Find where the given text appears and provide that cell's center as [X, Y] coordinate. 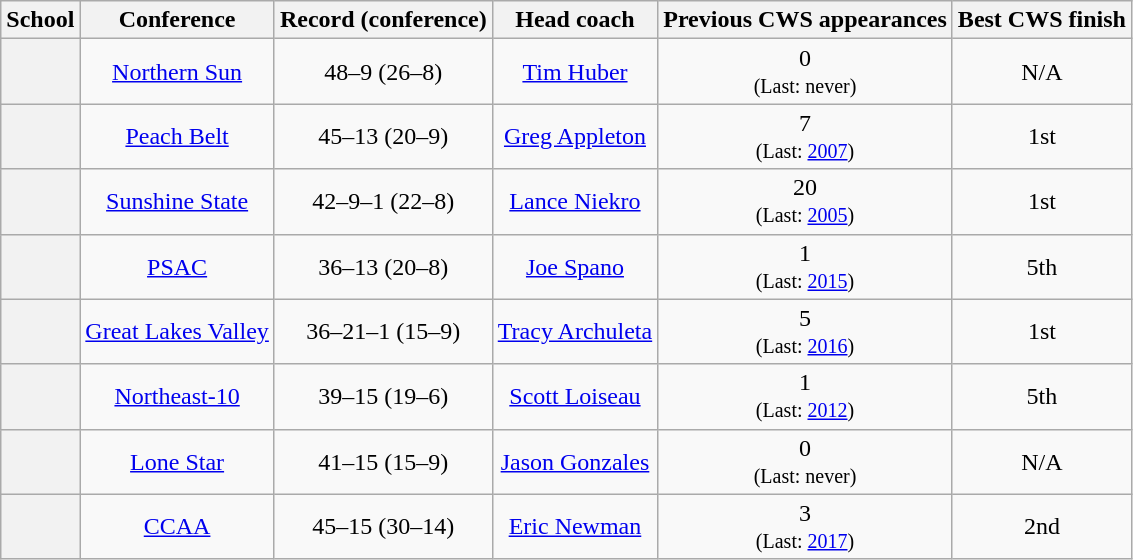
School [40, 20]
CCAA [178, 526]
Conference [178, 20]
Northern Sun [178, 72]
3(Last: 2017) [806, 526]
Tim Huber [574, 72]
39–15 (19–6) [383, 396]
Joe Spano [574, 266]
Peach Belt [178, 136]
Eric Newman [574, 526]
1(Last: 2012) [806, 396]
Tracy Archuleta [574, 332]
45–13 (20–9) [383, 136]
45–15 (30–14) [383, 526]
Northeast-10 [178, 396]
5(Last: 2016) [806, 332]
42–9–1 (22–8) [383, 202]
41–15 (15–9) [383, 462]
Lone Star [178, 462]
Lance Niekro [574, 202]
20(Last: 2005) [806, 202]
PSAC [178, 266]
Head coach [574, 20]
Great Lakes Valley [178, 332]
Previous CWS appearances [806, 20]
Record (conference) [383, 20]
7(Last: 2007) [806, 136]
Greg Appleton [574, 136]
Scott Loiseau [574, 396]
48–9 (26–8) [383, 72]
Sunshine State [178, 202]
2nd [1042, 526]
36–13 (20–8) [383, 266]
1(Last: 2015) [806, 266]
Best CWS finish [1042, 20]
Jason Gonzales [574, 462]
36–21–1 (15–9) [383, 332]
